Locate the cell with the specified text and output its [X, Y] center coordinate. 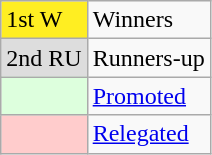
1st W [44, 20]
Promoted [148, 96]
Winners [148, 20]
Relegated [148, 134]
Runners-up [148, 58]
2nd RU [44, 58]
